Locate the cell with the specified text and output its [x, y] center coordinate. 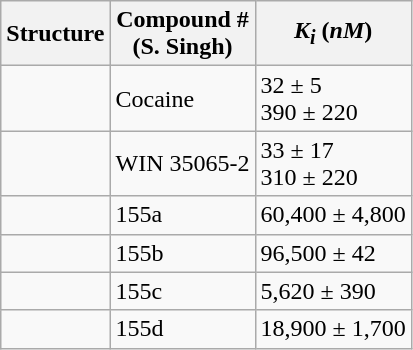
18,900 ± 1,700 [333, 329]
155d [182, 329]
WIN 35065-2 [182, 164]
155c [182, 291]
32 ± 5390 ± 220 [333, 98]
155a [182, 215]
155b [182, 253]
60,400 ± 4,800 [333, 215]
Compound #(S. Singh) [182, 34]
Ki (nM) [333, 34]
Structure [56, 34]
5,620 ± 390 [333, 291]
96,500 ± 42 [333, 253]
33 ± 17310 ± 220 [333, 164]
Cocaine [182, 98]
